Detect which cell encompasses the target text, then output its (x, y) center coordinate. 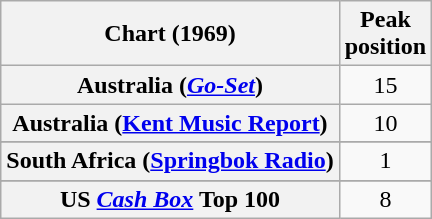
15 (385, 85)
Chart (1969) (170, 34)
8 (385, 199)
10 (385, 123)
Peakposition (385, 34)
1 (385, 161)
US Cash Box Top 100 (170, 199)
Australia (Go-Set) (170, 85)
South Africa (Springbok Radio) (170, 161)
Australia (Kent Music Report) (170, 123)
